Output the (x, y) coordinate of the center of the cell containing the given text.  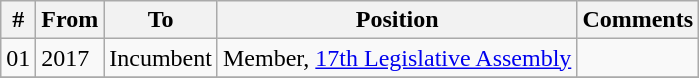
From (70, 20)
Incumbent (161, 58)
# (18, 20)
Comments (638, 20)
2017 (70, 58)
Member, 17th Legislative Assembly (396, 58)
To (161, 20)
Position (396, 20)
01 (18, 58)
